For the text-containing cell, return its midpoint in (x, y) coordinate format. 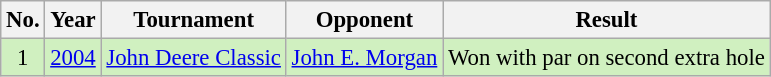
Year (73, 20)
John E. Morgan (364, 58)
Result (607, 20)
2004 (73, 58)
No. (23, 20)
Won with par on second extra hole (607, 58)
1 (23, 58)
Tournament (194, 20)
Opponent (364, 20)
John Deere Classic (194, 58)
